For the text-containing cell, return its midpoint in [X, Y] coordinate format. 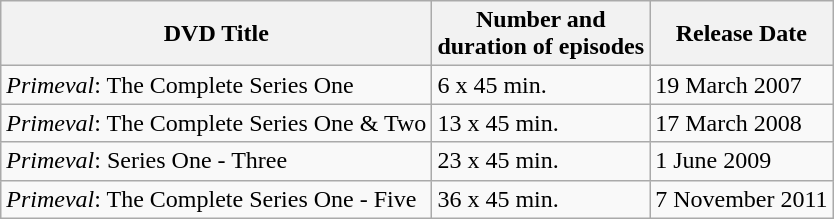
17 March 2008 [742, 123]
Number andduration of episodes [541, 34]
Release Date [742, 34]
DVD Title [216, 34]
6 x 45 min. [541, 85]
7 November 2011 [742, 199]
36 x 45 min. [541, 199]
Primeval: Series One - Three [216, 161]
23 x 45 min. [541, 161]
Primeval: The Complete Series One & Two [216, 123]
19 March 2007 [742, 85]
1 June 2009 [742, 161]
Primeval: The Complete Series One [216, 85]
13 x 45 min. [541, 123]
Primeval: The Complete Series One - Five [216, 199]
